Return [x, y] of the center of cell containing provided text 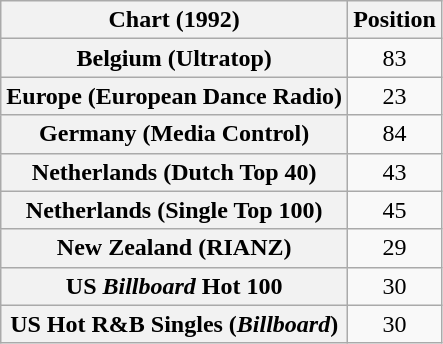
New Zealand (RIANZ) [174, 248]
29 [395, 248]
Chart (1992) [174, 20]
Europe (European Dance Radio) [174, 96]
45 [395, 210]
23 [395, 96]
Position [395, 20]
43 [395, 172]
84 [395, 134]
US Billboard Hot 100 [174, 286]
Belgium (Ultratop) [174, 58]
Netherlands (Dutch Top 40) [174, 172]
US Hot R&B Singles (Billboard) [174, 324]
Netherlands (Single Top 100) [174, 210]
83 [395, 58]
Germany (Media Control) [174, 134]
